Scan for the cell matching the given text and deliver its [x, y] coordinate at center. 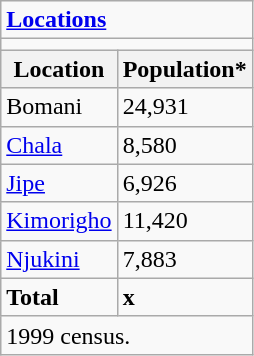
Kimorigho [59, 221]
Chala [59, 145]
Bomani [59, 107]
8,580 [184, 145]
24,931 [184, 107]
Locations [126, 20]
6,926 [184, 183]
Jipe [59, 183]
11,420 [184, 221]
Total [59, 297]
1999 census. [126, 335]
Location [59, 69]
Population* [184, 69]
7,883 [184, 259]
Njukini [59, 259]
x [184, 297]
